Extract the [x, y] coordinate from the center of the cell holding the provided text.  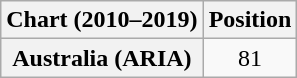
Position [250, 20]
81 [250, 58]
Australia (ARIA) [102, 58]
Chart (2010–2019) [102, 20]
